Locate the cell with the specified text and output its [X, Y] center coordinate. 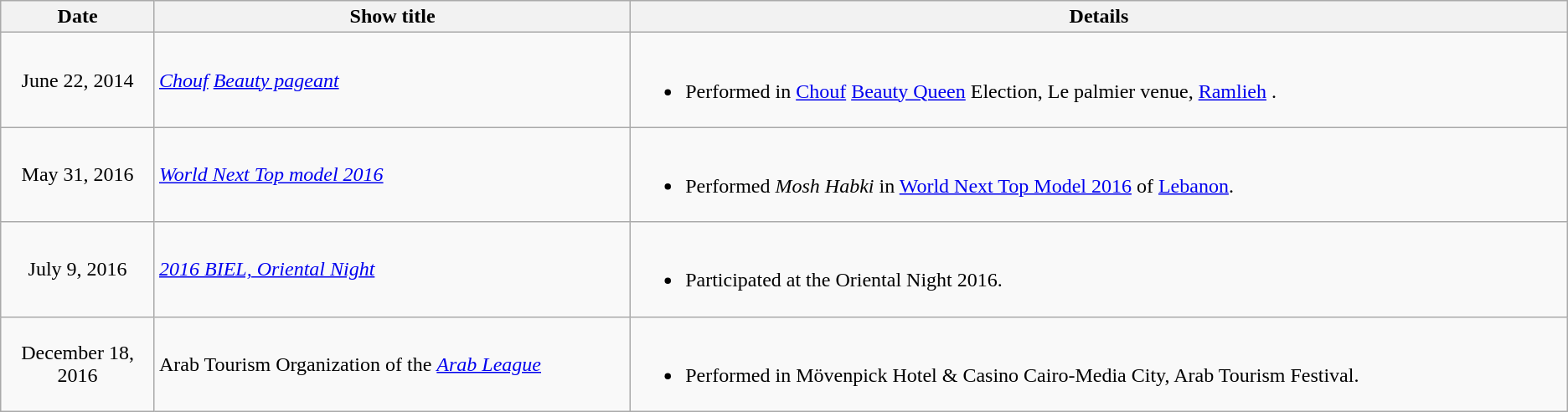
Details [1099, 17]
July 9, 2016 [78, 270]
2016 BIEL, Oriental Night [392, 270]
Arab Tourism Organization of the Arab League [392, 363]
Performed Mosh Habki in World Next Top Model 2016 of Lebanon. [1099, 174]
World Next Top model 2016 [392, 174]
Performed in Mövenpick Hotel & Casino Cairo-Media City, Arab Tourism Festival. [1099, 363]
Participated at the Oriental Night 2016. [1099, 270]
June 22, 2014 [78, 80]
May 31, 2016 [78, 174]
December 18, 2016 [78, 363]
Chouf Beauty pageant [392, 80]
Show title [392, 17]
Performed in Chouf Beauty Queen Election, Le palmier venue, Ramlieh . [1099, 80]
Date [78, 17]
